Capture the cell that displays the provided text and extract its (X, Y) central coordinate. 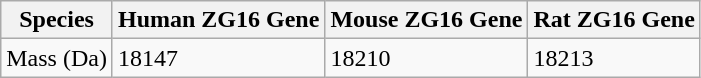
Mouse ZG16 Gene (426, 20)
Species (57, 20)
18213 (614, 58)
18147 (218, 58)
Rat ZG16 Gene (614, 20)
18210 (426, 58)
Mass (Da) (57, 58)
Human ZG16 Gene (218, 20)
